Identify which cell holds the provided text, then report its [X, Y] central coordinate. 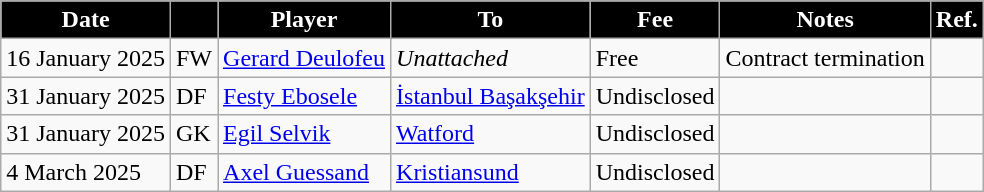
GK [194, 134]
Egil Selvik [304, 134]
4 March 2025 [86, 172]
Watford [491, 134]
Ref. [956, 20]
Festy Ebosele [304, 96]
To [491, 20]
Axel Guessand [304, 172]
Notes [825, 20]
FW [194, 58]
Player [304, 20]
Contract termination [825, 58]
Kristiansund [491, 172]
16 January 2025 [86, 58]
İstanbul Başakşehir [491, 96]
Fee [655, 20]
Gerard Deulofeu [304, 58]
Date [86, 20]
Unattached [491, 58]
Free [655, 58]
